Search for the cell housing the specified text and yield its (X, Y) center coordinate. 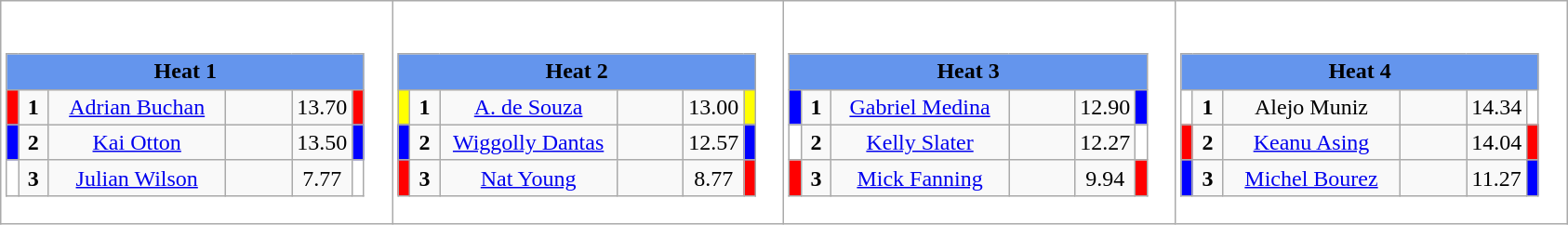
11.27 (1497, 178)
12.90 (1105, 107)
Heat 3 1 Gabriel Medina 12.90 2 Kelly Slater 12.27 3 Mick Fanning 9.94 (980, 112)
A. de Souza (528, 107)
12.27 (1105, 142)
Heat 4 (1360, 72)
Wiggolly Dantas (528, 142)
Kai Otton (138, 142)
14.34 (1497, 107)
13.50 (322, 142)
Heat 1 (185, 72)
Mick Fanning (921, 178)
Heat 3 (968, 72)
Julian Wilson (138, 178)
9.94 (1105, 178)
12.57 (714, 142)
8.77 (714, 178)
Heat 1 1 Adrian Buchan 13.70 2 Kai Otton 13.50 3 Julian Wilson 7.77 (197, 112)
Adrian Buchan (138, 107)
Michel Bourez (1311, 178)
Heat 2 1 A. de Souza 13.00 2 Wiggolly Dantas 12.57 3 Nat Young 8.77 (588, 112)
13.00 (714, 107)
Keanu Asing (1311, 142)
Gabriel Medina (921, 107)
Heat 2 (577, 72)
14.04 (1497, 142)
7.77 (322, 178)
13.70 (322, 107)
Nat Young (528, 178)
Kelly Slater (921, 142)
Heat 4 1 Alejo Muniz 14.34 2 Keanu Asing 14.04 3 Michel Bourez 11.27 (1371, 112)
Alejo Muniz (1311, 107)
